Identify which cell holds the provided text, then report its [X, Y] central coordinate. 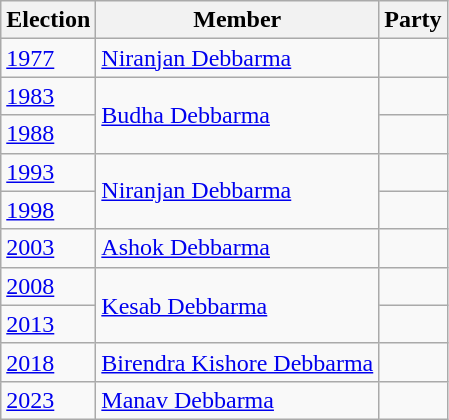
1988 [48, 134]
Ashok Debbarma [238, 248]
2008 [48, 286]
Budha Debbarma [238, 115]
Election [48, 20]
1993 [48, 172]
1977 [48, 58]
Kesab Debbarma [238, 305]
2018 [48, 362]
1983 [48, 96]
2013 [48, 324]
Birendra Kishore Debbarma [238, 362]
Member [238, 20]
2023 [48, 400]
Party [413, 20]
2003 [48, 248]
Manav Debbarma [238, 400]
1998 [48, 210]
